Return (X, Y) of the center of cell containing provided text 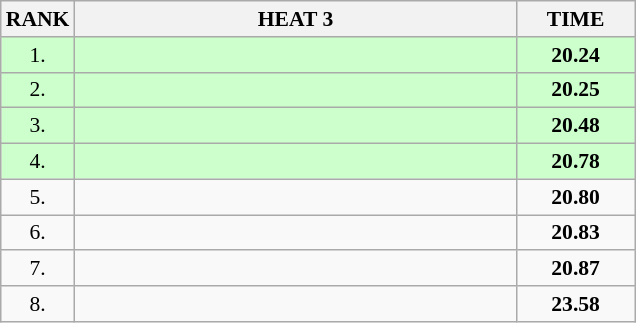
3. (38, 126)
20.78 (576, 162)
HEAT 3 (295, 19)
1. (38, 55)
2. (38, 90)
20.83 (576, 233)
7. (38, 269)
20.25 (576, 90)
23.58 (576, 304)
8. (38, 304)
RANK (38, 19)
TIME (576, 19)
6. (38, 233)
4. (38, 162)
20.87 (576, 269)
20.24 (576, 55)
20.80 (576, 197)
5. (38, 197)
20.48 (576, 126)
